Return the (X, Y) coordinate for the center point of the cell that contains the specified text.  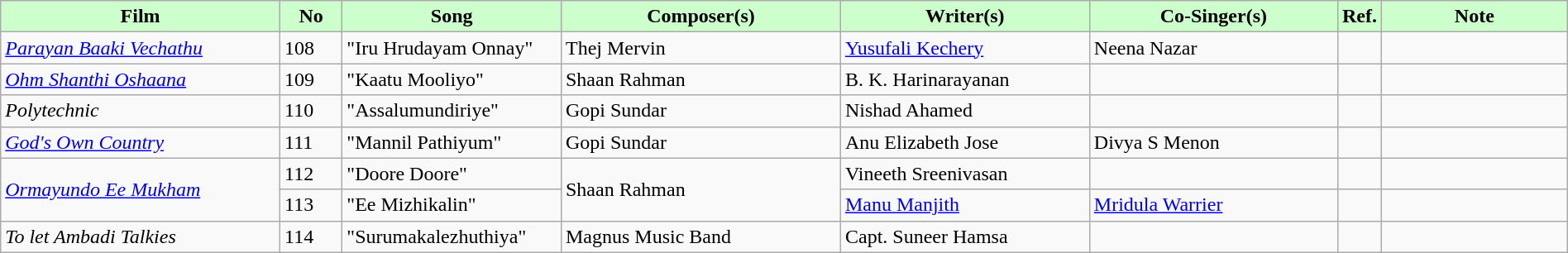
Parayan Baaki Vechathu (141, 48)
Ormayundo Ee Mukham (141, 189)
"Assalumundiriye" (452, 111)
112 (311, 174)
B. K. Harinarayanan (964, 79)
Note (1474, 17)
111 (311, 142)
Composer(s) (700, 17)
Anu Elizabeth Jose (964, 142)
"Iru Hrudayam Onnay" (452, 48)
110 (311, 111)
Song (452, 17)
"Kaatu Mooliyo" (452, 79)
No (311, 17)
109 (311, 79)
Yusufali Kechery (964, 48)
Mridula Warrier (1213, 205)
Thej Mervin (700, 48)
To let Ambadi Talkies (141, 236)
Film (141, 17)
Manu Manjith (964, 205)
Neena Nazar (1213, 48)
Ref. (1360, 17)
"Ee Mizhikalin" (452, 205)
"Doore Doore" (452, 174)
Divya S Menon (1213, 142)
"Mannil Pathiyum" (452, 142)
108 (311, 48)
God's Own Country (141, 142)
"Surumakalezhuthiya" (452, 236)
Capt. Suneer Hamsa (964, 236)
Ohm Shanthi Oshaana (141, 79)
Co-Singer(s) (1213, 17)
Nishad Ahamed (964, 111)
Writer(s) (964, 17)
Vineeth Sreenivasan (964, 174)
Polytechnic (141, 111)
113 (311, 205)
Magnus Music Band (700, 236)
114 (311, 236)
